Identify which cell holds the provided text, then report its [x, y] central coordinate. 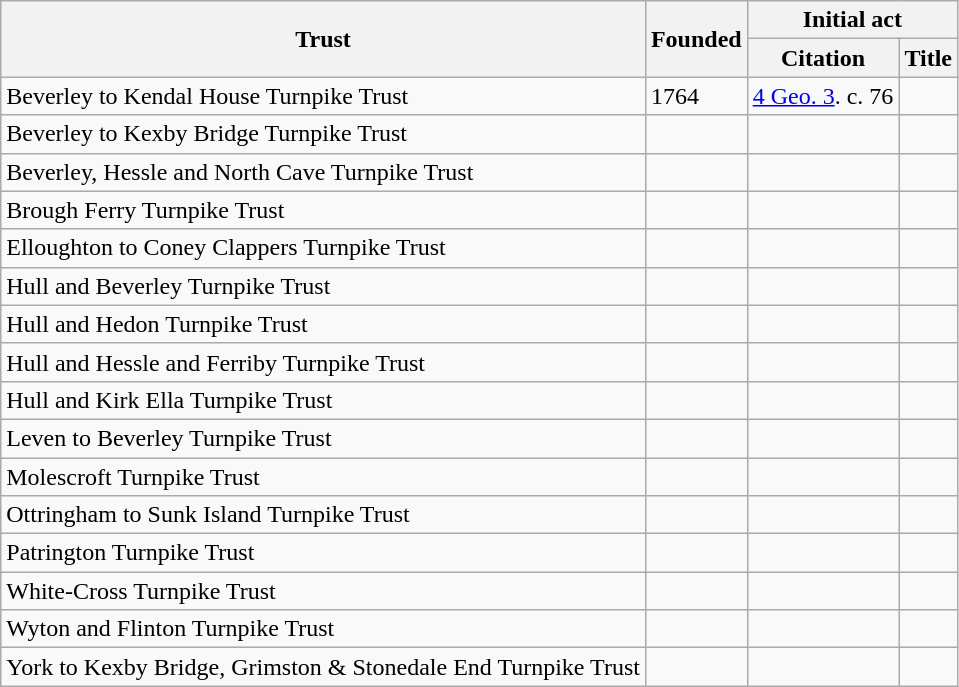
Citation [823, 58]
Brough Ferry Turnpike Trust [324, 210]
4 Geo. 3. c. 76 [823, 96]
Elloughton to Coney Clappers Turnpike Trust [324, 248]
Trust [324, 39]
Beverley to Kexby Bridge Turnpike Trust [324, 134]
Molescroft Turnpike Trust [324, 477]
Beverley, Hessle and North Cave Turnpike Trust [324, 172]
Title [928, 58]
Initial act [852, 20]
Hull and Beverley Turnpike Trust [324, 286]
Patrington Turnpike Trust [324, 553]
Hull and Kirk Ella Turnpike Trust [324, 400]
Ottringham to Sunk Island Turnpike Trust [324, 515]
Wyton and Flinton Turnpike Trust [324, 629]
1764 [696, 96]
Beverley to Kendal House Turnpike Trust [324, 96]
Hull and Hessle and Ferriby Turnpike Trust [324, 362]
Leven to Beverley Turnpike Trust [324, 438]
Founded [696, 39]
York to Kexby Bridge, Grimston & Stonedale End Turnpike Trust [324, 667]
Hull and Hedon Turnpike Trust [324, 324]
White-Cross Turnpike Trust [324, 591]
